Output the (x, y) coordinate of the center of the cell containing the given text.  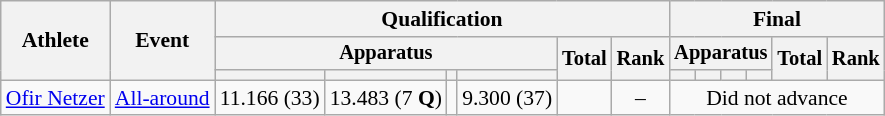
Final (776, 19)
9.300 (37) (507, 98)
Ofir Netzer (56, 98)
11.166 (33) (270, 98)
All-around (162, 98)
Did not advance (776, 98)
Qualification (442, 19)
13.483 (7 Q) (386, 98)
Athlete (56, 40)
Event (162, 40)
– (641, 98)
